Return (X, Y) of the center of cell containing provided text 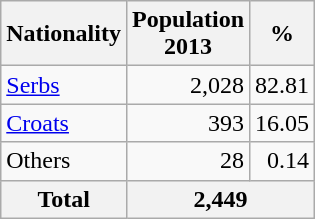
Total (64, 199)
2,028 (188, 85)
Croats (64, 123)
393 (188, 123)
0.14 (282, 161)
2,449 (220, 199)
Others (64, 161)
Nationality (64, 34)
Population2013 (188, 34)
% (282, 34)
16.05 (282, 123)
28 (188, 161)
82.81 (282, 85)
Serbs (64, 85)
